Find where the given text appears and provide that cell's center as (x, y) coordinate. 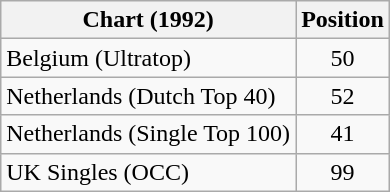
99 (343, 172)
Netherlands (Single Top 100) (148, 134)
Belgium (Ultratop) (148, 58)
Netherlands (Dutch Top 40) (148, 96)
50 (343, 58)
UK Singles (OCC) (148, 172)
41 (343, 134)
Chart (1992) (148, 20)
52 (343, 96)
Position (343, 20)
